For the text-containing cell, return its midpoint in (X, Y) coordinate format. 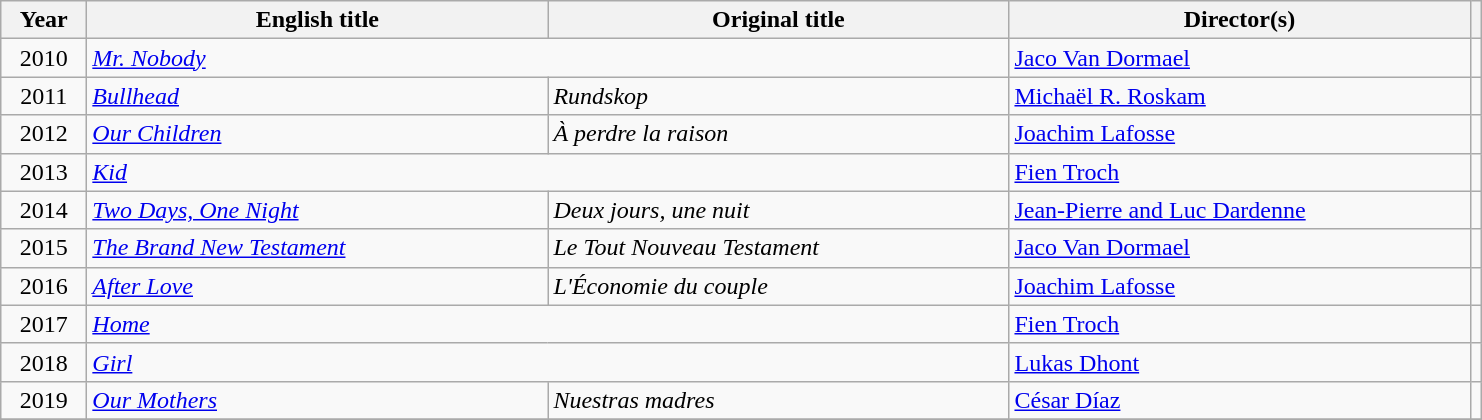
Two Days, One Night (318, 210)
After Love (318, 286)
Le Tout Nouveau Testament (778, 248)
Our Children (318, 134)
Year (44, 20)
Bullhead (318, 96)
Michaël R. Roskam (1240, 96)
Girl (548, 362)
César Díaz (1240, 400)
Director(s) (1240, 20)
Home (548, 324)
2011 (44, 96)
2019 (44, 400)
À perdre la raison (778, 134)
Deux jours, une nuit (778, 210)
English title (318, 20)
2013 (44, 172)
Jean-Pierre and Luc Dardenne (1240, 210)
2012 (44, 134)
The Brand New Testament (318, 248)
Mr. Nobody (548, 58)
2014 (44, 210)
Our Mothers (318, 400)
Kid (548, 172)
Lukas Dhont (1240, 362)
L'Économie du couple (778, 286)
2015 (44, 248)
Rundskop (778, 96)
2017 (44, 324)
Original title (778, 20)
2018 (44, 362)
2016 (44, 286)
2010 (44, 58)
Nuestras madres (778, 400)
